Return [x, y] of the center of cell containing provided text 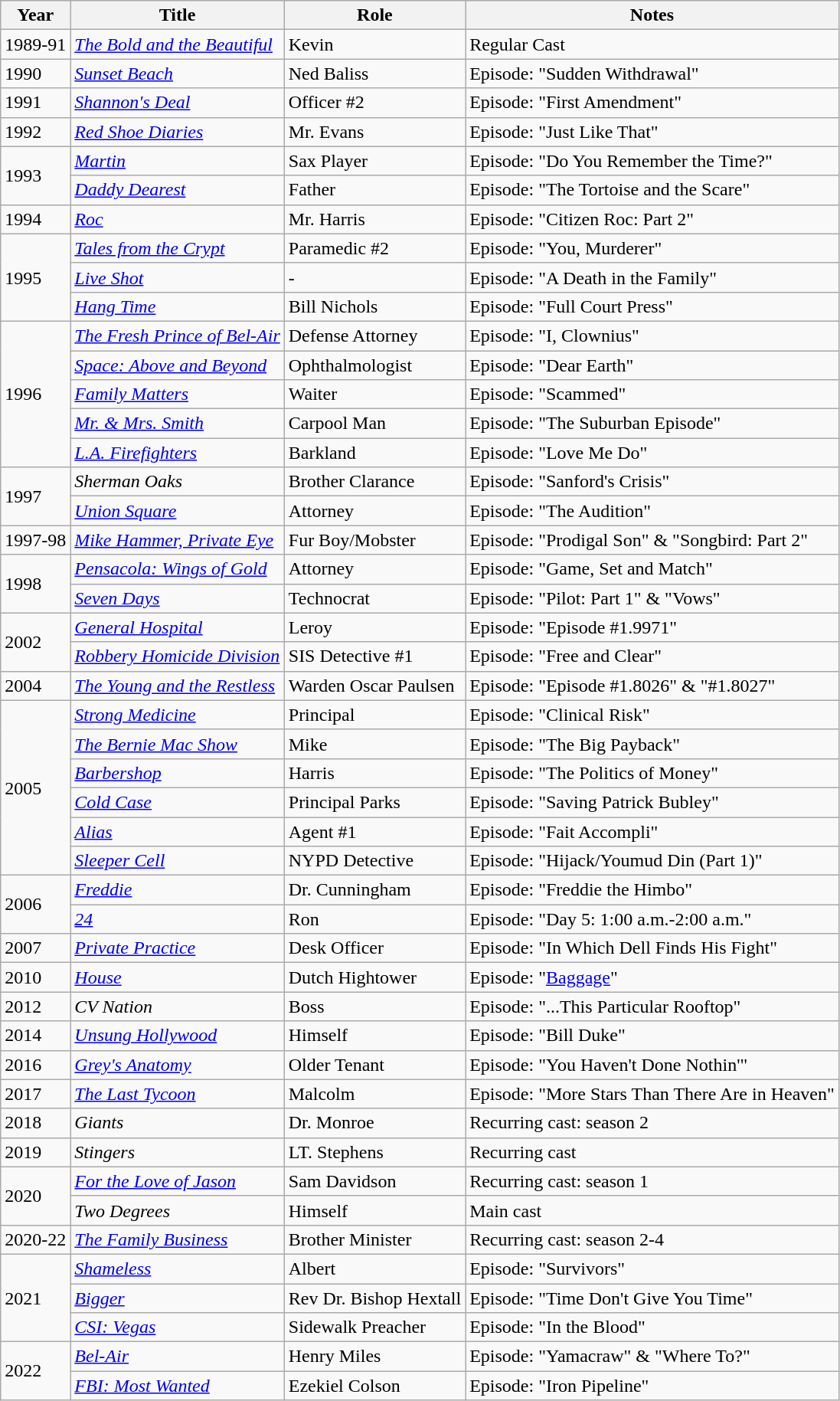
1996 [35, 394]
Older Tenant [374, 1065]
Episode: "The Tortoise and the Scare" [652, 190]
FBI: Most Wanted [178, 1386]
Bill Nichols [374, 306]
Pensacola: Wings of Gold [178, 569]
The Fresh Prince of Bel-Air [178, 336]
2018 [35, 1123]
Main cast [652, 1210]
Ned Baliss [374, 74]
CV Nation [178, 1007]
2010 [35, 977]
Roc [178, 219]
Desk Officer [374, 948]
The Family Business [178, 1239]
24 [178, 919]
1994 [35, 219]
L.A. Firefighters [178, 453]
Brother Clarance [374, 482]
Dr. Cunningham [374, 890]
2007 [35, 948]
Tales from the Crypt [178, 248]
Mr. & Mrs. Smith [178, 424]
Principal Parks [374, 802]
Barkland [374, 453]
Episode: "Bill Duke" [652, 1036]
Giants [178, 1123]
Episode: "Day 5: 1:00 a.m.-2:00 a.m." [652, 919]
Family Matters [178, 394]
Live Shot [178, 277]
Warden Oscar Paulsen [374, 686]
Agent #1 [374, 831]
SIS Detective #1 [374, 656]
Episode: "Sudden Withdrawal" [652, 74]
The Last Tycoon [178, 1094]
Episode: "Do You Remember the Time?" [652, 161]
2004 [35, 686]
Freddie [178, 890]
Episode: "Game, Set and Match" [652, 569]
Regular Cast [652, 44]
2017 [35, 1094]
Episode: "More Stars Than There Are in Heaven" [652, 1094]
1998 [35, 584]
Recurring cast: season 2 [652, 1123]
Officer #2 [374, 103]
Episode: "Prodigal Son" & "Songbird: Part 2" [652, 540]
Sunset Beach [178, 74]
Episode: "Time Don't Give You Time" [652, 1298]
Year [35, 15]
Carpool Man [374, 424]
Strong Medicine [178, 715]
Two Degrees [178, 1210]
Episode: "Episode #1.9971" [652, 627]
Episode: "Full Court Press" [652, 306]
Episode: "The Big Payback" [652, 744]
1991 [35, 103]
Sidewalk Preacher [374, 1327]
The Bold and the Beautiful [178, 44]
Cold Case [178, 802]
Title [178, 15]
Malcolm [374, 1094]
Episode: "Dear Earth" [652, 365]
Episode: "Sanford's Crisis" [652, 482]
Role [374, 15]
Red Shoe Diaries [178, 132]
Technocrat [374, 598]
Waiter [374, 394]
2005 [35, 787]
Defense Attorney [374, 336]
Barbershop [178, 773]
Episode: "Pilot: Part 1" & "Vows" [652, 598]
Boss [374, 1007]
Leroy [374, 627]
Episode: "Survivors" [652, 1268]
Episode: "Saving Patrick Bubley" [652, 802]
LT. Stephens [374, 1152]
2002 [35, 642]
Shameless [178, 1268]
Episode: "The Politics of Money" [652, 773]
Seven Days [178, 598]
Notes [652, 15]
Henry Miles [374, 1357]
2012 [35, 1007]
Episode: "Just Like That" [652, 132]
Sam Davidson [374, 1181]
Episode: "Baggage" [652, 977]
2019 [35, 1152]
Episode: "Iron Pipeline" [652, 1386]
Episode: "...This Particular Rooftop" [652, 1007]
Episode: "Fait Accompli" [652, 831]
Sax Player [374, 161]
Recurring cast: season 1 [652, 1181]
Episode: "First Amendment" [652, 103]
Fur Boy/Mobster [374, 540]
CSI: Vegas [178, 1327]
Episode: "I, Clownius" [652, 336]
Episode: "Episode #1.8026" & "#1.8027" [652, 686]
Martin [178, 161]
Episode: "The Audition" [652, 511]
Episode: "Love Me Do" [652, 453]
NYPD Detective [374, 861]
1992 [35, 132]
Union Square [178, 511]
House [178, 977]
Mike [374, 744]
2006 [35, 905]
Mr. Evans [374, 132]
1990 [35, 74]
1993 [35, 175]
Sherman Oaks [178, 482]
Sleeper Cell [178, 861]
The Bernie Mac Show [178, 744]
1989-91 [35, 44]
The Young and the Restless [178, 686]
Episode: "In Which Dell Finds His Fight" [652, 948]
Unsung Hollywood [178, 1036]
Episode: "Scammed" [652, 394]
Episode: "In the Blood" [652, 1327]
Mr. Harris [374, 219]
2022 [35, 1371]
Recurring cast: season 2-4 [652, 1239]
Kevin [374, 44]
Episode: "Yamacraw" & "Where To?" [652, 1357]
Episode: "You Haven't Done Nothin'" [652, 1065]
Ron [374, 919]
Dr. Monroe [374, 1123]
1997 [35, 496]
2020 [35, 1196]
Episode: "Citizen Roc: Part 2" [652, 219]
Bel-Air [178, 1357]
Grey's Anatomy [178, 1065]
Ophthalmologist [374, 365]
1995 [35, 277]
Brother Minister [374, 1239]
Albert [374, 1268]
For the Love of Jason [178, 1181]
General Hospital [178, 627]
1997-98 [35, 540]
Episode: "The Suburban Episode" [652, 424]
Daddy Dearest [178, 190]
Rev Dr. Bishop Hextall [374, 1298]
Stingers [178, 1152]
Father [374, 190]
Robbery Homicide Division [178, 656]
Recurring cast [652, 1152]
Dutch Hightower [374, 977]
Episode: "You, Murderer" [652, 248]
Alias [178, 831]
2020-22 [35, 1239]
Private Practice [178, 948]
2014 [35, 1036]
Shannon's Deal [178, 103]
Bigger [178, 1298]
Episode: "Free and Clear" [652, 656]
Paramedic #2 [374, 248]
Principal [374, 715]
Space: Above and Beyond [178, 365]
2016 [35, 1065]
Mike Hammer, Private Eye [178, 540]
2021 [35, 1298]
Episode: "Freddie the Himbo" [652, 890]
- [374, 277]
Episode: "A Death in the Family" [652, 277]
Ezekiel Colson [374, 1386]
Harris [374, 773]
Hang Time [178, 306]
Episode: "Clinical Risk" [652, 715]
Episode: "Hijack/Youmud Din (Part 1)" [652, 861]
